Determine the (x, y) coordinate at the center of the cell enclosing the given text.  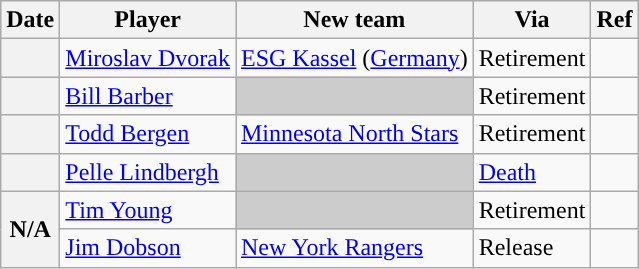
Ref (614, 20)
Death (532, 172)
ESG Kassel (Germany) (355, 58)
New York Rangers (355, 248)
Miroslav Dvorak (148, 58)
Minnesota North Stars (355, 134)
Jim Dobson (148, 248)
Pelle Lindbergh (148, 172)
New team (355, 20)
Todd Bergen (148, 134)
Tim Young (148, 210)
Player (148, 20)
Date (30, 20)
N/A (30, 229)
Bill Barber (148, 96)
Release (532, 248)
Via (532, 20)
